From the cell containing the given text, extract its center point as [x, y] coordinate. 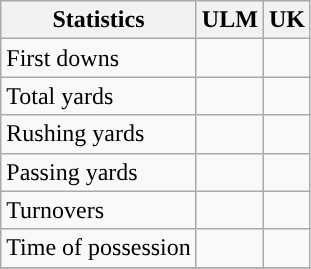
First downs [99, 58]
Rushing yards [99, 134]
Time of possession [99, 248]
Turnovers [99, 210]
Statistics [99, 20]
ULM [230, 20]
Passing yards [99, 172]
UK [286, 20]
Total yards [99, 96]
